Identify which cell holds the provided text, then report its (X, Y) central coordinate. 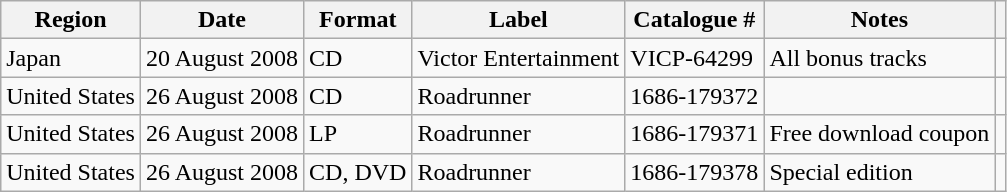
1686-179371 (694, 134)
CD, DVD (358, 172)
1686-179378 (694, 172)
All bonus tracks (880, 58)
Date (222, 20)
20 August 2008 (222, 58)
Japan (71, 58)
Label (518, 20)
LP (358, 134)
Special edition (880, 172)
Victor Entertainment (518, 58)
1686-179372 (694, 96)
Format (358, 20)
Free download coupon (880, 134)
VICP-64299 (694, 58)
Notes (880, 20)
Region (71, 20)
Catalogue # (694, 20)
